Pinpoint the cell where the given text exists, returning its [X, Y] midpoint coordinate. 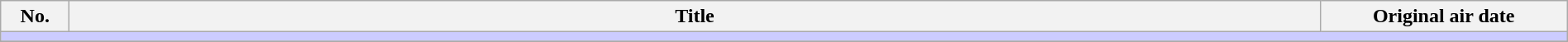
No. [35, 16]
Title [695, 16]
Original air date [1444, 16]
